Locate the cell with the specified text and output its (X, Y) center coordinate. 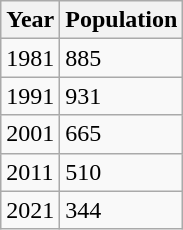
Year (30, 20)
2011 (30, 172)
1981 (30, 58)
665 (122, 134)
2021 (30, 210)
510 (122, 172)
2001 (30, 134)
Population (122, 20)
931 (122, 96)
885 (122, 58)
344 (122, 210)
1991 (30, 96)
